Pinpoint the cell where the given text exists, returning its [x, y] midpoint coordinate. 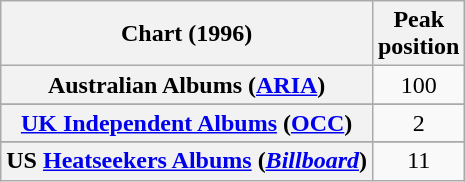
Chart (1996) [187, 34]
11 [418, 161]
100 [418, 85]
2 [418, 123]
UK Independent Albums (OCC) [187, 123]
US Heatseekers Albums (Billboard) [187, 161]
Peakposition [418, 34]
Australian Albums (ARIA) [187, 85]
